Detect which cell encompasses the target text, then output its [X, Y] center coordinate. 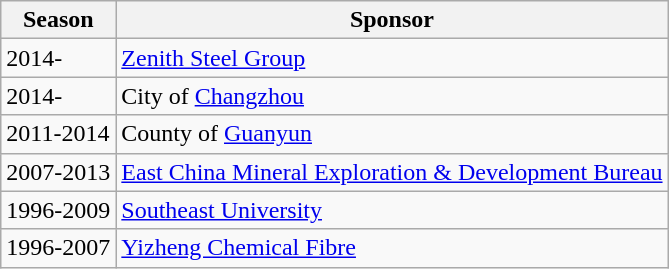
County of Guanyun [392, 134]
East China Mineral Exploration & Development Bureau [392, 172]
City of Changzhou [392, 96]
Season [58, 20]
Southeast University [392, 210]
1996-2007 [58, 248]
Zenith Steel Group [392, 58]
1996-2009 [58, 210]
Yizheng Chemical Fibre [392, 248]
2007-2013 [58, 172]
2011-2014 [58, 134]
Sponsor [392, 20]
